Extract the [X, Y] coordinate from the center of the cell holding the provided text.  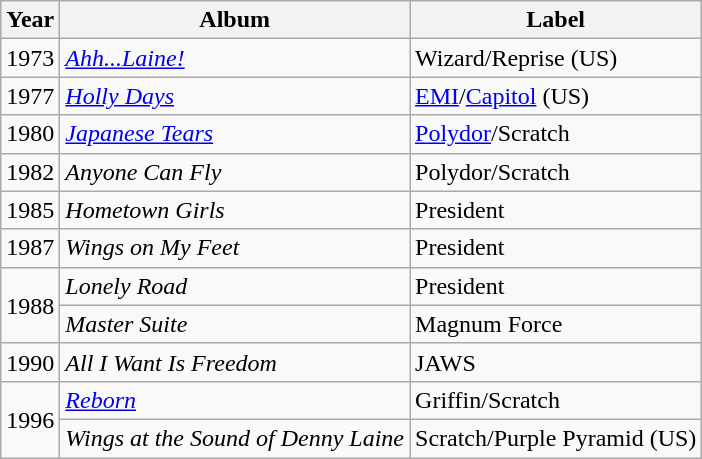
Master Suite [235, 324]
1980 [30, 134]
All I Want Is Freedom [235, 362]
1996 [30, 419]
Lonely Road [235, 286]
1977 [30, 96]
1988 [30, 305]
Griffin/Scratch [556, 400]
Magnum Force [556, 324]
1973 [30, 58]
Wings on My Feet [235, 248]
Scratch/Purple Pyramid (US) [556, 438]
Label [556, 20]
1982 [30, 172]
Hometown Girls [235, 210]
Wings at the Sound of Denny Laine [235, 438]
1990 [30, 362]
1987 [30, 248]
Holly Days [235, 96]
Wizard/Reprise (US) [556, 58]
Japanese Tears [235, 134]
Year [30, 20]
Ahh...Laine! [235, 58]
Reborn [235, 400]
JAWS [556, 362]
EMI/Capitol (US) [556, 96]
1985 [30, 210]
Album [235, 20]
Anyone Can Fly [235, 172]
